Determine the (x, y) coordinate at the center of the cell enclosing the given text.  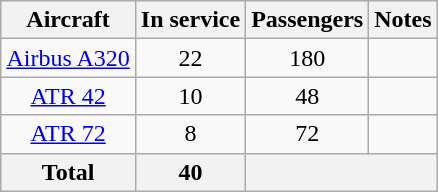
72 (308, 134)
22 (190, 58)
Airbus A320 (68, 58)
8 (190, 134)
180 (308, 58)
Notes (403, 20)
40 (190, 172)
Aircraft (68, 20)
ATR 72 (68, 134)
48 (308, 96)
In service (190, 20)
Passengers (308, 20)
ATR 42 (68, 96)
10 (190, 96)
Total (68, 172)
